Locate the cell with the specified text and output its [x, y] center coordinate. 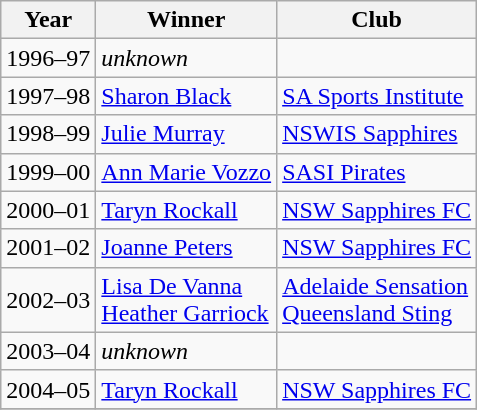
2004–05 [48, 389]
2003–04 [48, 351]
Lisa De Vanna Heather Garriock [186, 300]
2001–02 [48, 248]
Year [48, 20]
1999–00 [48, 172]
Ann Marie Vozzo [186, 172]
Sharon Black [186, 96]
1996–97 [48, 58]
NSWIS Sapphires [377, 134]
SA Sports Institute [377, 96]
1998–99 [48, 134]
2000–01 [48, 210]
SASI Pirates [377, 172]
Winner [186, 20]
1997–98 [48, 96]
Joanne Peters [186, 248]
Adelaide Sensation Queensland Sting [377, 300]
2002–03 [48, 300]
Julie Murray [186, 134]
Club [377, 20]
